Determine the [X, Y] coordinate at the center of the cell enclosing the given text.  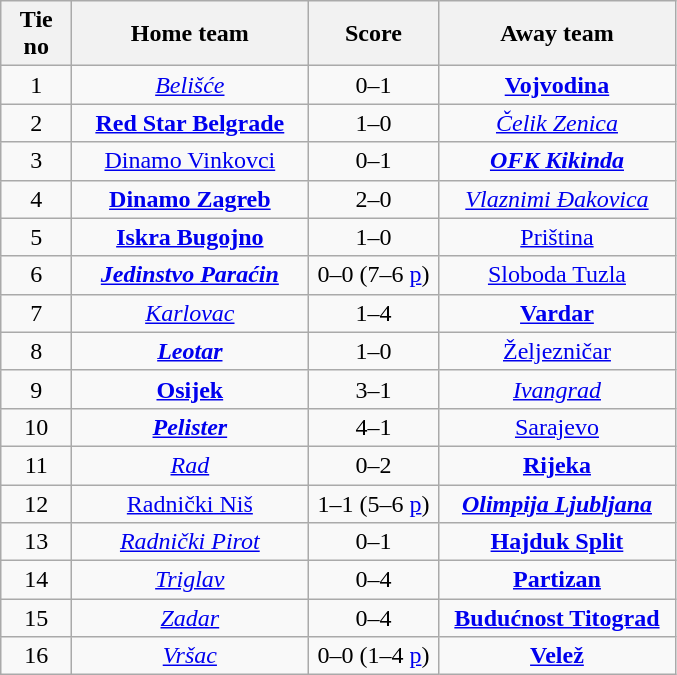
Budućnost Titograd [557, 618]
0–2 [374, 465]
2–0 [374, 199]
Osijek [190, 389]
Partizan [557, 580]
Score [374, 34]
0–0 (7–6 p) [374, 275]
Zadar [190, 618]
Željezničar [557, 351]
OFK Kikinda [557, 161]
Ivangrad [557, 389]
6 [36, 275]
Home team [190, 34]
Away team [557, 34]
3–1 [374, 389]
8 [36, 351]
13 [36, 542]
Rad [190, 465]
Dinamo Vinkovci [190, 161]
Radnički Pirot [190, 542]
9 [36, 389]
1–4 [374, 313]
Sloboda Tuzla [557, 275]
16 [36, 656]
Tie no [36, 34]
Triglav [190, 580]
Jedinstvo Paraćin [190, 275]
10 [36, 427]
Leotar [190, 351]
Radnički Niš [190, 503]
Vojvodina [557, 85]
12 [36, 503]
1 [36, 85]
Hajduk Split [557, 542]
Dinamo Zagreb [190, 199]
Karlovac [190, 313]
Iskra Bugojno [190, 237]
Čelik Zenica [557, 123]
Red Star Belgrade [190, 123]
Olimpija Ljubljana [557, 503]
7 [36, 313]
3 [36, 161]
Vršac [190, 656]
Vlaznimi Đakovica [557, 199]
11 [36, 465]
Belišće [190, 85]
Sarajevo [557, 427]
Vardar [557, 313]
5 [36, 237]
14 [36, 580]
15 [36, 618]
2 [36, 123]
Rijeka [557, 465]
Pelister [190, 427]
4 [36, 199]
Priština [557, 237]
Velež [557, 656]
0–0 (1–4 p) [374, 656]
1–1 (5–6 p) [374, 503]
4–1 [374, 427]
